Provide the [x, y] coordinate of the cell's center where the given text is located.  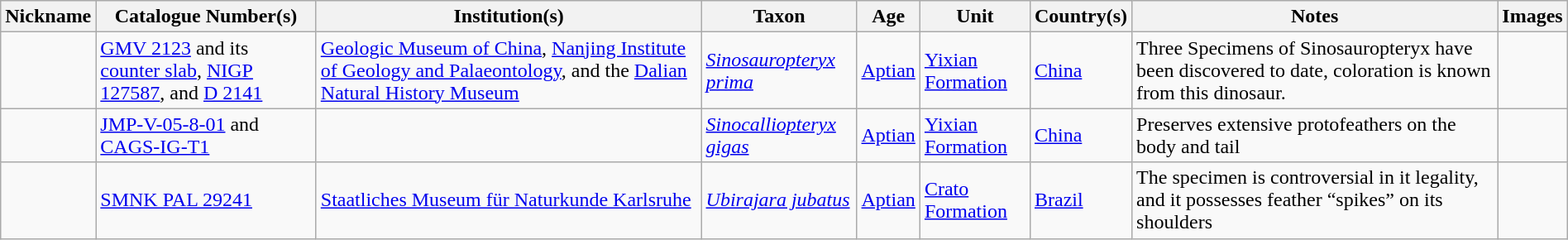
Catalogue Number(s) [206, 17]
Unit [974, 17]
Country(s) [1080, 17]
Institution(s) [509, 17]
Preserves extensive protofeathers on the body and tail [1315, 136]
Age [888, 17]
Sinosauropteryx prima [779, 70]
Crato Formation [974, 200]
The specimen is controversial in it legality, and it possesses feather “spikes” on its shoulders [1315, 200]
Sinocalliopteryx gigas [779, 136]
Taxon [779, 17]
Geologic Museum of China, Nanjing Institute of Geology and Palaeontology, and the Dalian Natural History Museum [509, 70]
Nickname [48, 17]
Three Specimens of Sinosauropteryx have been discovered to date, coloration is known from this dinosaur. [1315, 70]
Brazil [1080, 200]
GMV 2123 and its counter slab, NIGP 127587, and D 2141 [206, 70]
Notes [1315, 17]
SMNK PAL 29241 [206, 200]
Ubirajara jubatus [779, 200]
JMP-V-05-8-01 and CAGS-IG-T1 [206, 136]
Staatliches Museum für Naturkunde Karlsruhe [509, 200]
Images [1532, 17]
